Find where the given text appears and provide that cell's center as [x, y] coordinate. 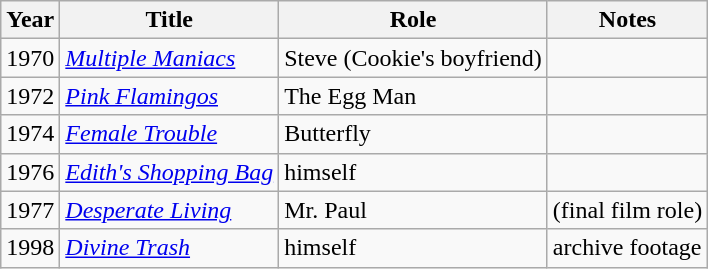
1970 [30, 58]
1977 [30, 210]
Title [170, 20]
Mr. Paul [414, 210]
Edith's Shopping Bag [170, 172]
1972 [30, 96]
Desperate Living [170, 210]
1976 [30, 172]
Female Trouble [170, 134]
Butterfly [414, 134]
Pink Flamingos [170, 96]
Multiple Maniacs [170, 58]
The Egg Man [414, 96]
Year [30, 20]
archive footage [627, 248]
Notes [627, 20]
1998 [30, 248]
Role [414, 20]
1974 [30, 134]
Steve (Cookie's boyfriend) [414, 58]
Divine Trash [170, 248]
(final film role) [627, 210]
